Capture the cell that displays the provided text and extract its (x, y) central coordinate. 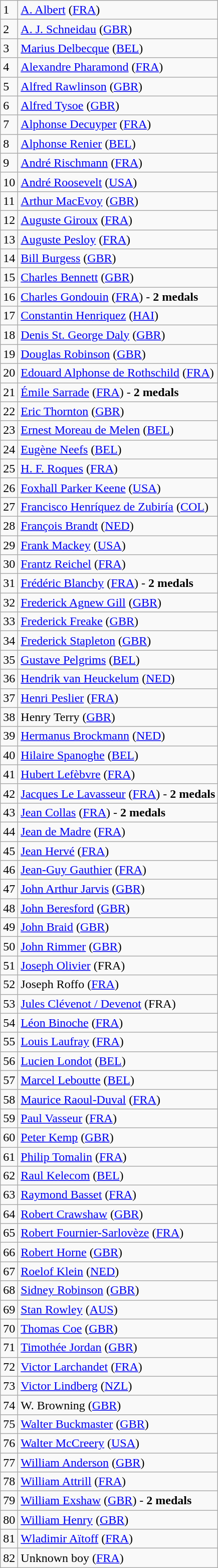
72 (9, 1367)
Auguste Giroux (FRA) (118, 220)
Eugène Neefs (BEL) (118, 449)
2 (9, 29)
79 (9, 1501)
Alfred Rawlinson (GBR) (118, 86)
Alexandre Pharamond (FRA) (118, 67)
64 (9, 1214)
34 (9, 641)
3 (9, 48)
Jean Hervé (FRA) (118, 851)
Wladimir Aïtoff (FRA) (118, 1539)
A. Albert (FRA) (118, 10)
Alphonse Renier (BEL) (118, 144)
18 (9, 335)
75 (9, 1424)
Constantin Henriquez (HAI) (118, 316)
70 (9, 1329)
74 (9, 1405)
Léon Binoche (FRA) (118, 1023)
Frantz Reichel (FRA) (118, 564)
54 (9, 1023)
Henry Terry (GBR) (118, 717)
65 (9, 1233)
23 (9, 430)
39 (9, 736)
47 (9, 889)
Raymond Basset (FRA) (118, 1195)
12 (9, 220)
25 (9, 468)
Hendrik van Heuckelum (NED) (118, 679)
Francisco Henríquez de Zubiría (COL) (118, 507)
56 (9, 1061)
Joseph Roffo (FRA) (118, 985)
Émile Sarrade (FRA) - 2 medals (118, 392)
Thomas Coe (GBR) (118, 1329)
19 (9, 354)
38 (9, 717)
46 (9, 870)
68 (9, 1290)
52 (9, 985)
73 (9, 1386)
Joseph Olivier (FRA) (118, 966)
John Braid (GBR) (118, 927)
Frederick Freake (GBR) (118, 622)
13 (9, 239)
14 (9, 259)
20 (9, 373)
45 (9, 851)
Maurice Raoul-Duval (FRA) (118, 1099)
H. F. Roques (FRA) (118, 468)
Douglas Robinson (GBR) (118, 354)
69 (9, 1309)
Walter Buckmaster (GBR) (118, 1424)
Raul Kelecom (BEL) (118, 1176)
60 (9, 1137)
22 (9, 411)
Charles Gondouin (FRA) - 2 medals (118, 297)
John Beresford (GBR) (118, 908)
Marius Delbecque (BEL) (118, 48)
André Rischmann (FRA) (118, 163)
Hermanus Brockmann (NED) (118, 736)
Robert Crawshaw (GBR) (118, 1214)
58 (9, 1099)
16 (9, 297)
36 (9, 679)
37 (9, 698)
55 (9, 1042)
31 (9, 583)
42 (9, 793)
Hubert Lefèbvre (FRA) (118, 774)
Timothée Jordan (GBR) (118, 1348)
Jean de Madre (FRA) (118, 831)
Auguste Pesloy (FRA) (118, 239)
Walter McCreery (USA) (118, 1443)
27 (9, 507)
Robert Fournier-Sarlovèze (FRA) (118, 1233)
Roelof Klein (NED) (118, 1271)
Frederick Agnew Gill (GBR) (118, 602)
50 (9, 946)
John Arthur Jarvis (GBR) (118, 889)
49 (9, 927)
80 (9, 1520)
Alfred Tysoe (GBR) (118, 105)
59 (9, 1118)
Peter Kemp (GBR) (118, 1137)
Hilaire Spanoghe (BEL) (118, 755)
5 (9, 86)
Frank Mackey (USA) (118, 545)
Denis St. George Daly (GBR) (118, 335)
Jacques Le Lavasseur (FRA) - 2 medals (118, 793)
51 (9, 966)
Victor Larchandet (FRA) (118, 1367)
82 (9, 1558)
Jules Clévenot / Devenot (FRA) (118, 1004)
81 (9, 1539)
John Rimmer (GBR) (118, 946)
Frederick Stapleton (GBR) (118, 641)
Gustave Pelgrims (BEL) (118, 660)
9 (9, 163)
William Henry (GBR) (118, 1520)
François Brandt (NED) (118, 526)
66 (9, 1252)
63 (9, 1195)
Edouard Alphonse de Rothschild (FRA) (118, 373)
11 (9, 201)
Sidney Robinson (GBR) (118, 1290)
10 (9, 182)
André Roosevelt (USA) (118, 182)
Louis Laufray (FRA) (118, 1042)
40 (9, 755)
29 (9, 545)
15 (9, 278)
Foxhall Parker Keene (USA) (118, 488)
Bill Burgess (GBR) (118, 259)
Arthur MacEvoy (GBR) (118, 201)
71 (9, 1348)
26 (9, 488)
William Exshaw (GBR) - 2 medals (118, 1501)
8 (9, 144)
4 (9, 67)
7 (9, 125)
78 (9, 1482)
67 (9, 1271)
30 (9, 564)
76 (9, 1443)
W. Browning (GBR) (118, 1405)
17 (9, 316)
Alphonse Decuyper (FRA) (118, 125)
A. J. Schneidau (GBR) (118, 29)
Stan Rowley (AUS) (118, 1309)
62 (9, 1176)
Henri Peslier (FRA) (118, 698)
Unknown boy (FRA) (118, 1558)
Jean-Guy Gauthier (FRA) (118, 870)
24 (9, 449)
6 (9, 105)
43 (9, 812)
William Attrill (FRA) (118, 1482)
48 (9, 908)
57 (9, 1080)
Robert Horne (GBR) (118, 1252)
1 (9, 10)
35 (9, 660)
Eric Thornton (GBR) (118, 411)
61 (9, 1156)
33 (9, 622)
Lucien Londot (BEL) (118, 1061)
32 (9, 602)
53 (9, 1004)
44 (9, 831)
Frédéric Blanchy (FRA) - 2 medals (118, 583)
28 (9, 526)
Charles Bennett (GBR) (118, 278)
Paul Vasseur (FRA) (118, 1118)
Philip Tomalin (FRA) (118, 1156)
Marcel Leboutte (BEL) (118, 1080)
41 (9, 774)
Jean Collas (FRA) - 2 medals (118, 812)
21 (9, 392)
Ernest Moreau de Melen (BEL) (118, 430)
77 (9, 1463)
Victor Lindberg (NZL) (118, 1386)
William Anderson (GBR) (118, 1463)
